For the text-containing cell, return its midpoint in (x, y) coordinate format. 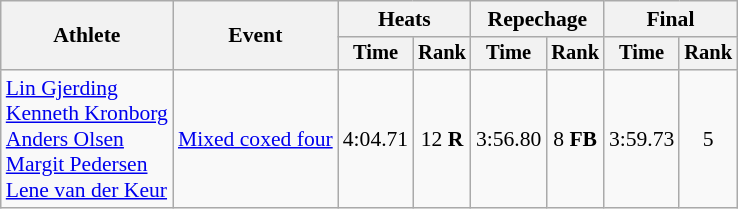
3:56.80 (508, 139)
Repechage (538, 19)
3:59.73 (642, 139)
8 FB (575, 139)
Mixed coxed four (256, 139)
4:04.71 (376, 139)
Athlete (87, 36)
Heats (404, 19)
Final (670, 19)
5 (708, 139)
Event (256, 36)
Lin Gjerding Kenneth Kronborg Anders Olsen Margit Pedersen Lene van der Keur (87, 139)
12 R (442, 139)
